Return the [X, Y] coordinate for the center point of the cell that contains the specified text.  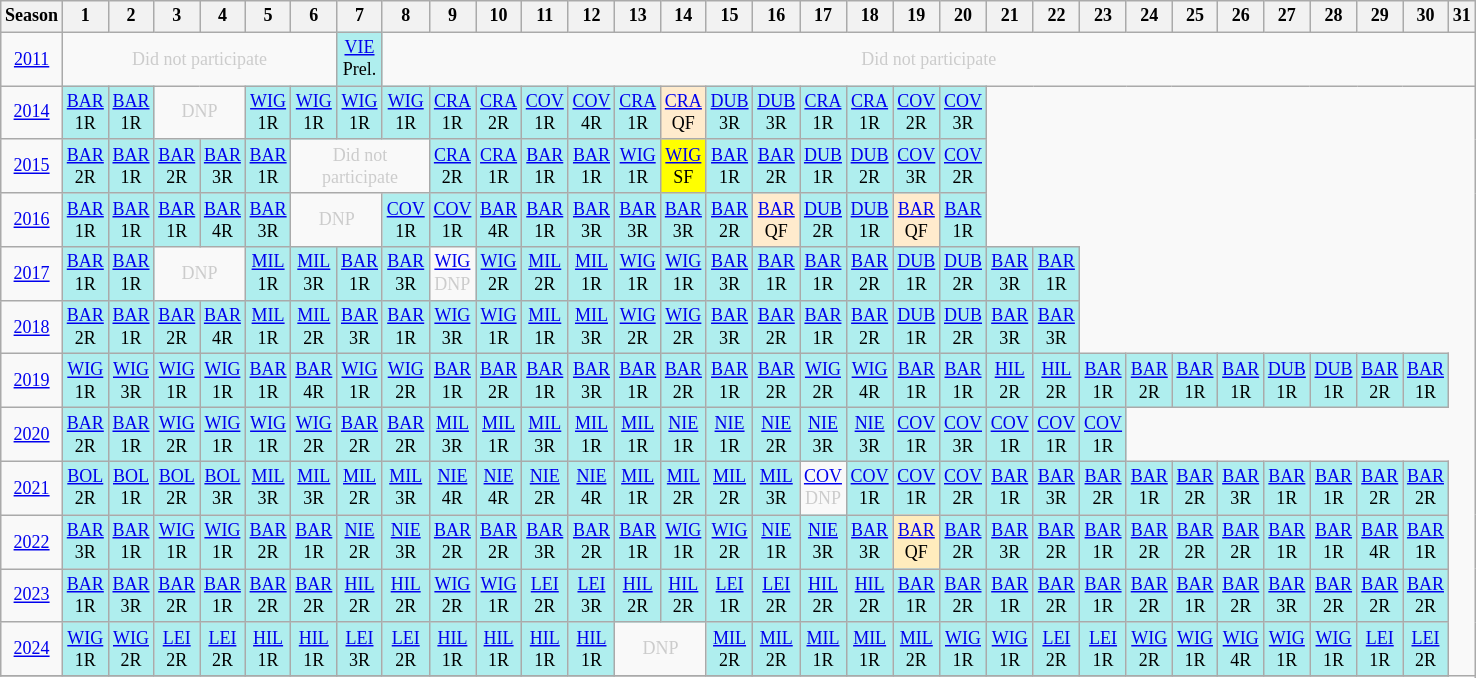
3 [177, 16]
BOL3R [223, 488]
2015 [32, 166]
5 [268, 16]
Season [32, 16]
17 [824, 16]
8 [406, 16]
1 [85, 16]
10 [499, 16]
2016 [32, 220]
2 [131, 16]
COVDNP [824, 488]
16 [776, 16]
WIGDNP [452, 274]
VIEPrel. [360, 59]
4 [223, 16]
15 [730, 16]
30 [1426, 16]
2017 [32, 274]
20 [964, 16]
21 [1010, 16]
2022 [32, 542]
2019 [32, 381]
2023 [32, 596]
31 [1462, 16]
CRAQF [684, 113]
11 [544, 16]
2011 [32, 59]
22 [1056, 16]
7 [360, 16]
COV4R [592, 113]
27 [1288, 16]
18 [870, 16]
28 [1334, 16]
BOL1R [131, 488]
29 [1380, 16]
13 [638, 16]
2014 [32, 113]
24 [1149, 16]
14 [684, 16]
19 [916, 16]
2021 [32, 488]
2020 [32, 435]
26 [1241, 16]
WIGSF [684, 166]
9 [452, 16]
23 [1104, 16]
6 [314, 16]
2024 [32, 649]
2018 [32, 327]
12 [592, 16]
25 [1195, 16]
